Capture the cell that displays the provided text and extract its (x, y) central coordinate. 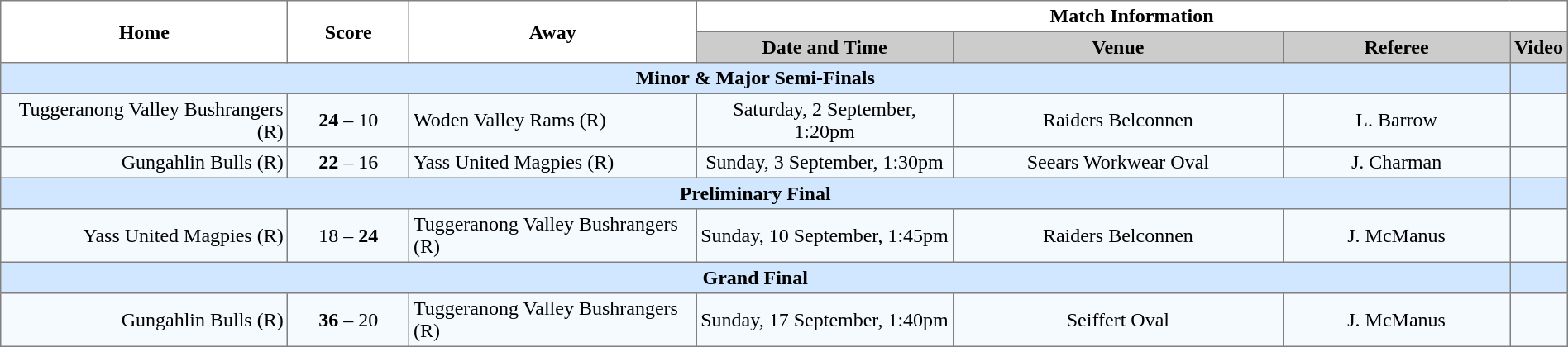
Venue (1118, 47)
Woden Valley Rams (R) (552, 120)
J. Charman (1397, 163)
Sunday, 3 September, 1:30pm (825, 163)
Preliminary Final (756, 193)
Match Information (1131, 17)
Grand Final (756, 278)
36 – 20 (349, 320)
Saturday, 2 September, 1:20pm (825, 120)
Home (144, 31)
Score (349, 31)
Video (1539, 47)
Sunday, 10 September, 1:45pm (825, 235)
22 – 16 (349, 163)
Seiffert Oval (1118, 320)
Minor & Major Semi-Finals (756, 78)
Seears Workwear Oval (1118, 163)
Date and Time (825, 47)
L. Barrow (1397, 120)
Referee (1397, 47)
Sunday, 17 September, 1:40pm (825, 320)
24 – 10 (349, 120)
18 – 24 (349, 235)
Away (552, 31)
